From the cell containing the given text, extract its center point as [X, Y] coordinate. 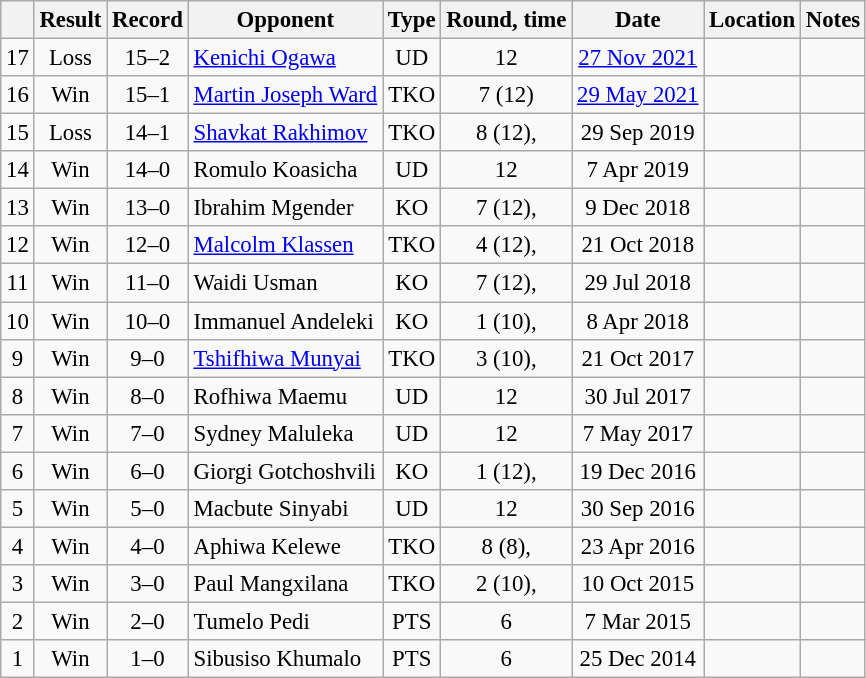
Location [752, 20]
2–0 [148, 621]
Romulo Koasicha [285, 170]
23 Apr 2016 [638, 546]
15 [18, 133]
14 [18, 170]
Notes [832, 20]
Opponent [285, 20]
6–0 [148, 471]
17 [18, 58]
3 [18, 584]
7 (12) [506, 95]
8 Apr 2018 [638, 321]
10–0 [148, 321]
7 May 2017 [638, 433]
9 [18, 358]
1–0 [148, 659]
21 Oct 2018 [638, 245]
7 Apr 2019 [638, 170]
15–2 [148, 58]
1 (12), [506, 471]
5 [18, 509]
10 [18, 321]
4–0 [148, 546]
5–0 [148, 509]
Kenichi Ogawa [285, 58]
29 Sep 2019 [638, 133]
2 [18, 621]
13–0 [148, 208]
8–0 [148, 396]
12–0 [148, 245]
Sibusiso Khumalo [285, 659]
11 [18, 283]
29 May 2021 [638, 95]
Ibrahim Mgender [285, 208]
16 [18, 95]
13 [18, 208]
Tshifhiwa Munyai [285, 358]
4 [18, 546]
Round, time [506, 20]
25 Dec 2014 [638, 659]
3–0 [148, 584]
Record [148, 20]
15–1 [148, 95]
Giorgi Gotchoshvili [285, 471]
30 Sep 2016 [638, 509]
10 Oct 2015 [638, 584]
Result [70, 20]
Aphiwa Kelewe [285, 546]
14–0 [148, 170]
Immanuel Andeleki [285, 321]
1 (10), [506, 321]
Rofhiwa Maemu [285, 396]
8 (8), [506, 546]
Type [412, 20]
9–0 [148, 358]
21 Oct 2017 [638, 358]
Paul Mangxilana [285, 584]
1 [18, 659]
3 (10), [506, 358]
Sydney Maluleka [285, 433]
19 Dec 2016 [638, 471]
29 Jul 2018 [638, 283]
14–1 [148, 133]
Date [638, 20]
30 Jul 2017 [638, 396]
Waidi Usman [285, 283]
11–0 [148, 283]
2 (10), [506, 584]
Tumelo Pedi [285, 621]
7–0 [148, 433]
Martin Joseph Ward [285, 95]
Shavkat Rakhimov [285, 133]
8 [18, 396]
7 [18, 433]
Malcolm Klassen [285, 245]
8 (12), [506, 133]
7 Mar 2015 [638, 621]
4 (12), [506, 245]
27 Nov 2021 [638, 58]
9 Dec 2018 [638, 208]
Macbute Sinyabi [285, 509]
